Pinpoint the cell where the given text exists, returning its (X, Y) midpoint coordinate. 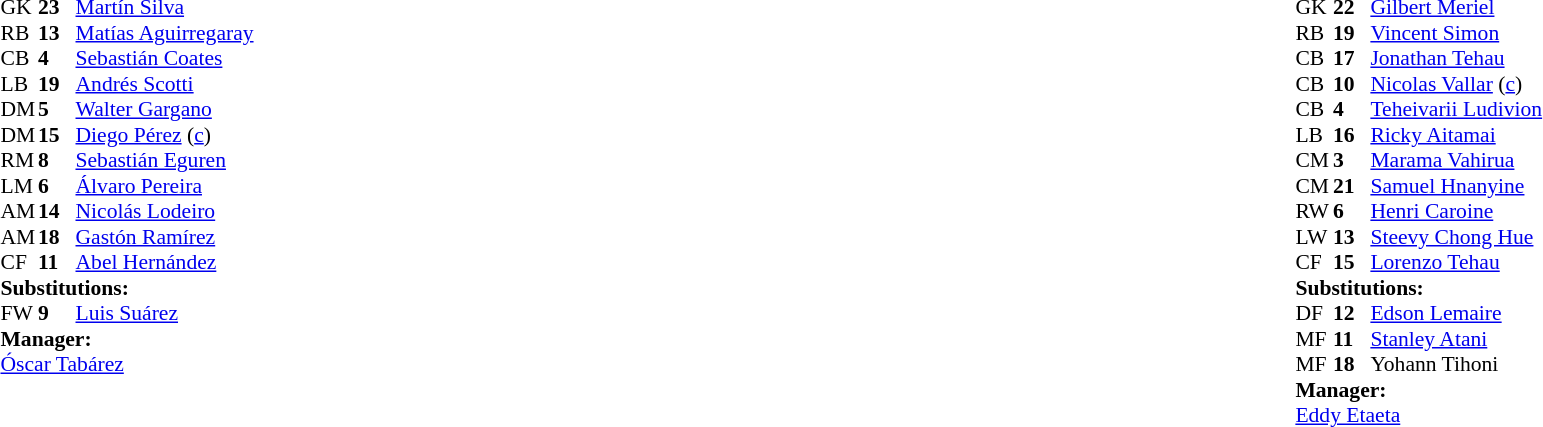
Henri Caroine (1456, 211)
FW (19, 313)
16 (1352, 135)
Edson Lemaire (1456, 313)
Sebastián Eguren (165, 161)
17 (1352, 59)
DF (1314, 313)
12 (1352, 313)
LM (19, 186)
Óscar Tabárez (126, 365)
21 (1352, 186)
RW (1314, 211)
Ricky Aitamai (1456, 135)
Teheivarii Ludivion (1456, 109)
Sebastián Coates (165, 59)
Samuel Hnanyine (1456, 186)
LW (1314, 237)
Yohann Tihoni (1456, 365)
Vincent Simon (1456, 33)
8 (57, 161)
Abel Hernández (165, 263)
9 (57, 313)
Matías Aguirregaray (165, 33)
Álvaro Pereira (165, 186)
Gastón Ramírez (165, 237)
Jonathan Tehau (1456, 59)
Andrés Scotti (165, 84)
5 (57, 109)
Lorenzo Tehau (1456, 263)
Steevy Chong Hue (1456, 237)
3 (1352, 161)
Stanley Atani (1456, 339)
Walter Gargano (165, 109)
Nicolas Vallar (c) (1456, 84)
Luis Suárez (165, 313)
Nicolás Lodeiro (165, 211)
Diego Pérez (c) (165, 135)
Marama Vahirua (1456, 161)
14 (57, 211)
10 (1352, 84)
RM (19, 161)
